Output the [x, y] coordinate of the center of the cell containing the given text.  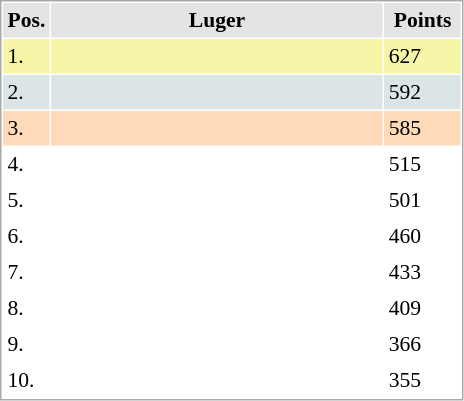
409 [422, 308]
6. [26, 236]
515 [422, 164]
2. [26, 92]
433 [422, 272]
4. [26, 164]
592 [422, 92]
366 [422, 344]
Pos. [26, 20]
Luger [217, 20]
585 [422, 128]
1. [26, 56]
7. [26, 272]
460 [422, 236]
8. [26, 308]
501 [422, 200]
10. [26, 380]
355 [422, 380]
627 [422, 56]
Points [422, 20]
5. [26, 200]
9. [26, 344]
3. [26, 128]
